Determine the [x, y] coordinate at the center of the cell enclosing the given text.  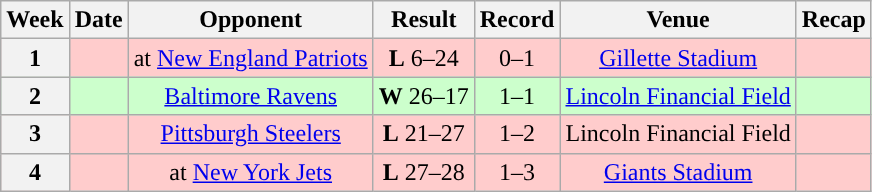
Date [98, 20]
Result [424, 20]
L 6–24 [424, 58]
Baltimore Ravens [250, 96]
1–2 [517, 134]
2 [35, 96]
Recap [834, 20]
Giants Stadium [678, 172]
0–1 [517, 58]
4 [35, 172]
Pittsburgh Steelers [250, 134]
1 [35, 58]
W 26–17 [424, 96]
at New England Patriots [250, 58]
1–1 [517, 96]
Venue [678, 20]
Record [517, 20]
Opponent [250, 20]
Week [35, 20]
1–3 [517, 172]
at New York Jets [250, 172]
L 27–28 [424, 172]
3 [35, 134]
L 21–27 [424, 134]
Gillette Stadium [678, 58]
